Find where the given text appears and provide that cell's center as (x, y) coordinate. 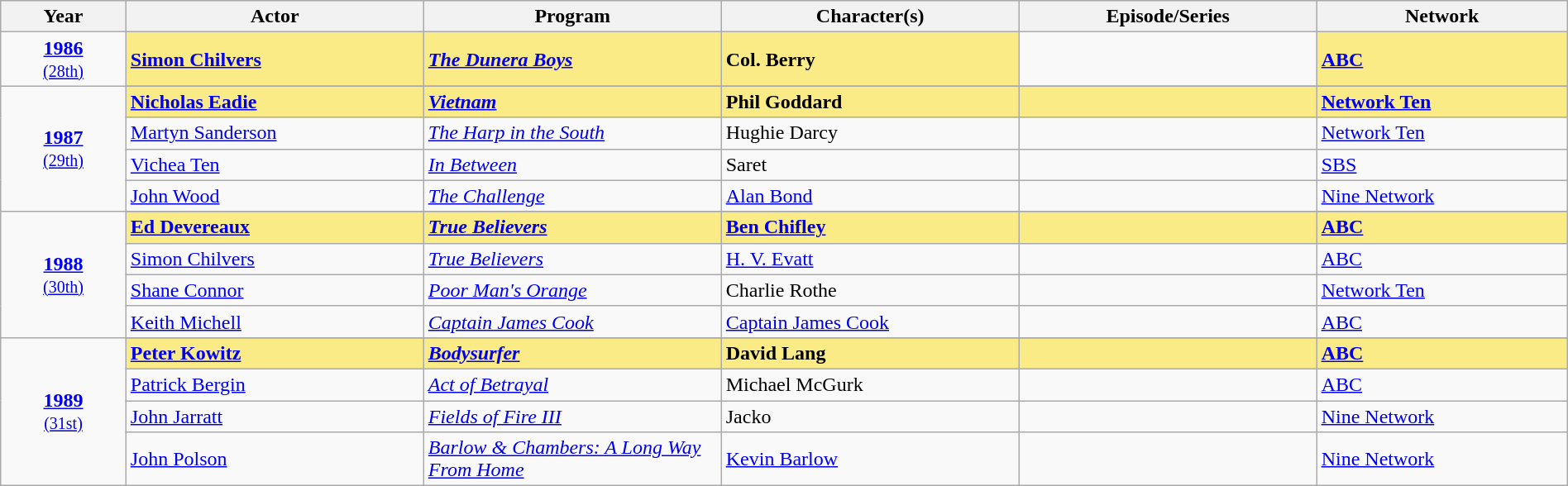
1987(29th) (64, 149)
John Polson (275, 460)
Network (1442, 17)
Ben Chifley (870, 227)
Ed Devereaux (275, 227)
Episode/Series (1168, 17)
H. V. Evatt (870, 259)
Keith Michell (275, 322)
The Challenge (572, 196)
The Harp in the South (572, 133)
Saret (870, 164)
SBS (1442, 164)
Vietnam (572, 102)
The Dunera Boys (572, 60)
Hughie Darcy (870, 133)
Bodysurfer (572, 353)
Fields of Fire III (572, 416)
Alan Bond (870, 196)
Nicholas Eadie (275, 102)
Vichea Ten (275, 164)
Barlow & Chambers: A Long Way From Home (572, 460)
1986(28th) (64, 60)
Patrick Bergin (275, 384)
Program (572, 17)
Year (64, 17)
Phil Goddard (870, 102)
Peter Kowitz (275, 353)
In Between (572, 164)
1988(30th) (64, 274)
Jacko (870, 416)
David Lang (870, 353)
Martyn Sanderson (275, 133)
Michael McGurk (870, 384)
Act of Betrayal (572, 384)
Charlie Rothe (870, 290)
Col. Berry (870, 60)
Character(s) (870, 17)
Poor Man's Orange (572, 290)
Kevin Barlow (870, 460)
John Wood (275, 196)
Shane Connor (275, 290)
1989(31st) (64, 412)
John Jarratt (275, 416)
Actor (275, 17)
